Provide the [X, Y] coordinate of the cell's center where the given text is located.  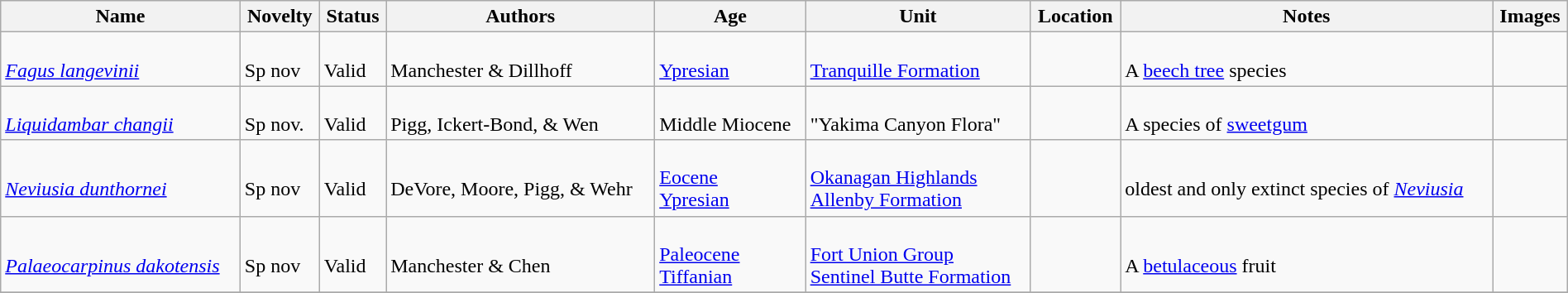
Fort Union GroupSentinel Butte Formation [918, 254]
Manchester & Chen [521, 254]
"Yakima Canyon Flora" [918, 113]
Sp nov. [280, 113]
Unit [918, 17]
Okanagan HighlandsAllenby Formation [918, 178]
A species of sweetgum [1307, 113]
Palaeocarpinus dakotensis [121, 254]
Age [730, 17]
Manchester & Dillhoff [521, 60]
oldest and only extinct species of Neviusia [1307, 178]
DeVore, Moore, Pigg, & Wehr [521, 178]
A betulaceous fruit [1307, 254]
A beech tree species [1307, 60]
Tranquille Formation [918, 60]
Liquidambar changii [121, 113]
Status [352, 17]
PaleoceneTiffanian [730, 254]
Images [1530, 17]
Fagus langevinii [121, 60]
Middle Miocene [730, 113]
Novelty [280, 17]
EoceneYpresian [730, 178]
Location [1075, 17]
Authors [521, 17]
Neviusia dunthornei [121, 178]
Name [121, 17]
Pigg, Ickert-Bond, & Wen [521, 113]
Notes [1307, 17]
Ypresian [730, 60]
